Return (x, y) of the center of cell containing provided text 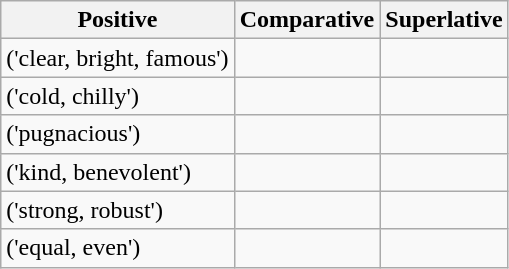
('strong, robust') (118, 210)
('kind, benevolent') (118, 172)
('pugnacious') (118, 134)
('clear, bright, famous') (118, 58)
Positive (118, 20)
('cold, chilly') (118, 96)
Comparative (307, 20)
('equal, even') (118, 248)
Superlative (444, 20)
